Determine the [x, y] coordinate at the center of the cell enclosing the given text.  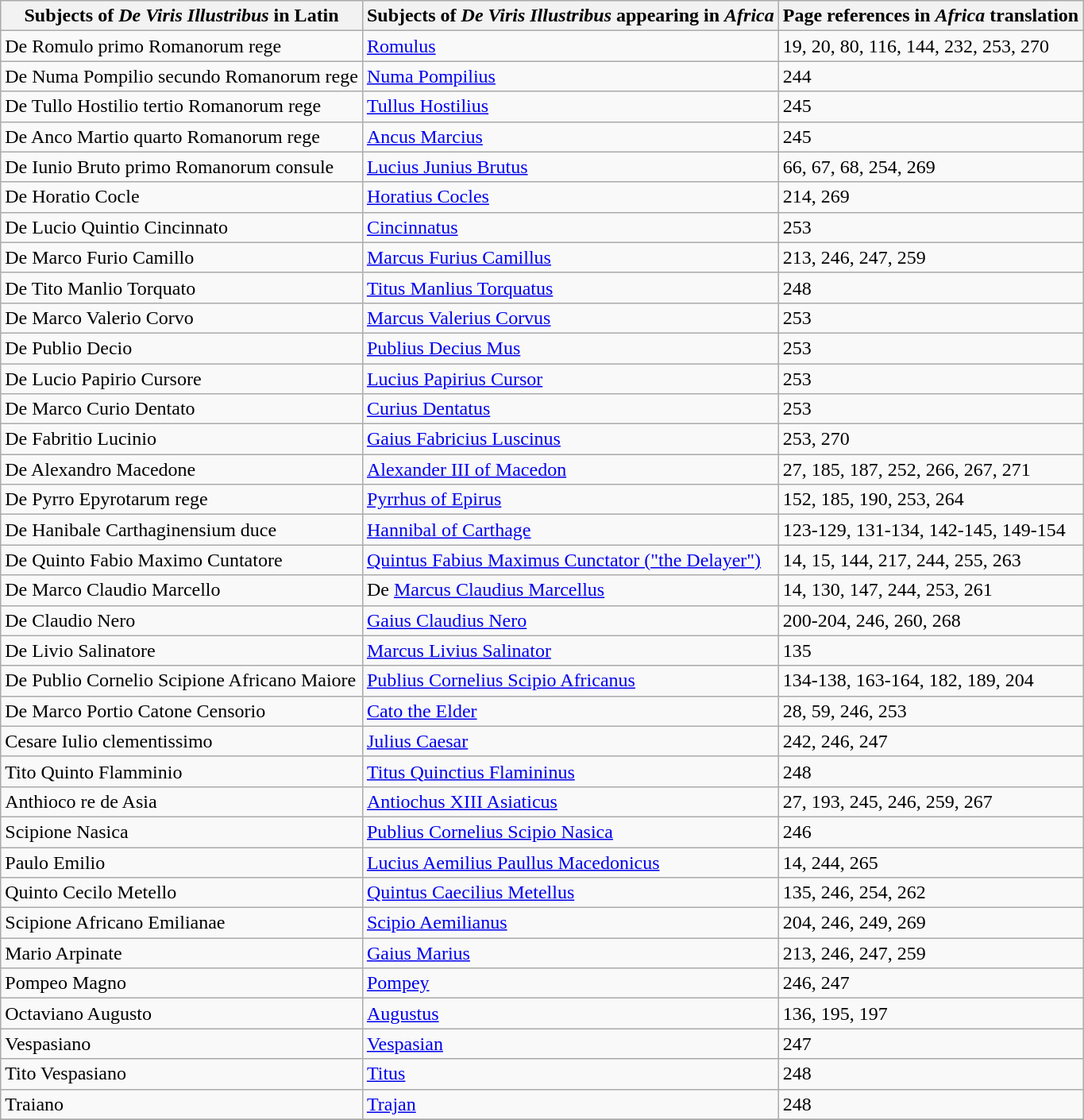
Pompey [570, 983]
Publius Cornelius Scipio Africanus [570, 681]
De Marcus Claudius Marcellus [570, 590]
Lucius Papirius Cursor [570, 379]
De Publio Decio [182, 348]
Traiano [182, 1104]
Marcus Valerius Corvus [570, 318]
De Horatio Cocle [182, 197]
De Marco Curio Dentato [182, 409]
De Romulo primo Romanorum rege [182, 46]
De Claudio Nero [182, 620]
Julius Caesar [570, 741]
27, 193, 245, 246, 259, 267 [931, 801]
De Publio Cornelio Scipione Africano Maiore [182, 681]
14, 15, 144, 217, 244, 255, 263 [931, 560]
De Lucio Papirio Cursore [182, 379]
Hannibal of Carthage [570, 530]
136, 195, 197 [931, 1014]
Subjects of De Viris Illustribus appearing in Africa [570, 16]
De Pyrro Epyrotarum rege [182, 500]
Titus Manlius Torquatus [570, 288]
De Tullo Hostilio tertio Romanorum rege [182, 106]
Octaviano Augusto [182, 1014]
246, 247 [931, 983]
Cato the Elder [570, 711]
Alexander III of Macedon [570, 469]
247 [931, 1044]
De Fabritio Lucinio [182, 439]
Quintus Caecilius Metellus [570, 893]
Gaius Claudius Nero [570, 620]
De Numa Pompilio secundo Romanorum rege [182, 76]
De Marco Portio Catone Censorio [182, 711]
Pompeo Magno [182, 983]
Cincinnatus [570, 227]
Tito Quinto Flamminio [182, 771]
135 [931, 651]
Tito Vespasiano [182, 1074]
Horatius Cocles [570, 197]
Pyrrhus of Epirus [570, 500]
123-129, 131-134, 142-145, 149-154 [931, 530]
Curius Dentatus [570, 409]
De Alexandro Macedone [182, 469]
Gaius Marius [570, 953]
Augustus [570, 1014]
De Lucio Quintio Cincinnato [182, 227]
Titus [570, 1074]
135, 246, 254, 262 [931, 893]
Trajan [570, 1104]
De Tito Manlio Torquato [182, 288]
Publius Decius Mus [570, 348]
De Quinto Fabio Maximo Cuntatore [182, 560]
Marcus Furius Camillus [570, 257]
28, 59, 246, 253 [931, 711]
253, 270 [931, 439]
27, 185, 187, 252, 266, 267, 271 [931, 469]
Antiochus XIII Asiaticus [570, 801]
Paulo Emilio [182, 862]
De Marco Furio Camillo [182, 257]
Page references in Africa translation [931, 16]
Scipio Aemilianus [570, 923]
De Anco Martio quarto Romanorum rege [182, 137]
Subjects of De Viris Illustribus in Latin [182, 16]
Cesare Iulio clementissimo [182, 741]
Numa Pompilius [570, 76]
De Hanibale Carthaginensium duce [182, 530]
Tullus Hostilius [570, 106]
De Livio Salinatore [182, 651]
Scipione Nasica [182, 832]
Vespasiano [182, 1044]
152, 185, 190, 253, 264 [931, 500]
Quintus Fabius Maximus Cunctator ("the Delayer") [570, 560]
66, 67, 68, 254, 269 [931, 167]
204, 246, 249, 269 [931, 923]
Ancus Marcius [570, 137]
Vespasian [570, 1044]
Publius Cornelius Scipio Nasica [570, 832]
200-204, 246, 260, 268 [931, 620]
Anthioco re de Asia [182, 801]
Gaius Fabricius Luscinus [570, 439]
14, 244, 265 [931, 862]
Mario Arpinate [182, 953]
Lucius Junius Brutus [570, 167]
Lucius Aemilius Paullus Macedonicus [570, 862]
19, 20, 80, 116, 144, 232, 253, 270 [931, 46]
De Marco Valerio Corvo [182, 318]
Marcus Livius Salinator [570, 651]
Titus Quinctius Flamininus [570, 771]
De Iunio Bruto primo Romanorum consule [182, 167]
14, 130, 147, 244, 253, 261 [931, 590]
134-138, 163-164, 182, 189, 204 [931, 681]
Quinto Cecilo Metello [182, 893]
De Marco Claudio Marcello [182, 590]
214, 269 [931, 197]
244 [931, 76]
246 [931, 832]
Romulus [570, 46]
Scipione Africano Emilianae [182, 923]
242, 246, 247 [931, 741]
